Output the (X, Y) coordinate of the center of the cell containing the given text.  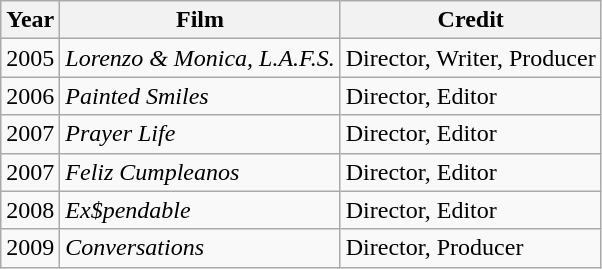
Ex$pendable (200, 210)
Painted Smiles (200, 96)
2006 (30, 96)
Prayer Life (200, 134)
Director, Producer (470, 248)
2008 (30, 210)
Credit (470, 20)
2009 (30, 248)
Conversations (200, 248)
Film (200, 20)
Year (30, 20)
Feliz Cumpleanos (200, 172)
2005 (30, 58)
Director, Writer, Producer (470, 58)
Lorenzo & Monica, L.A.F.S. (200, 58)
